Identify which cell holds the provided text, then report its [x, y] central coordinate. 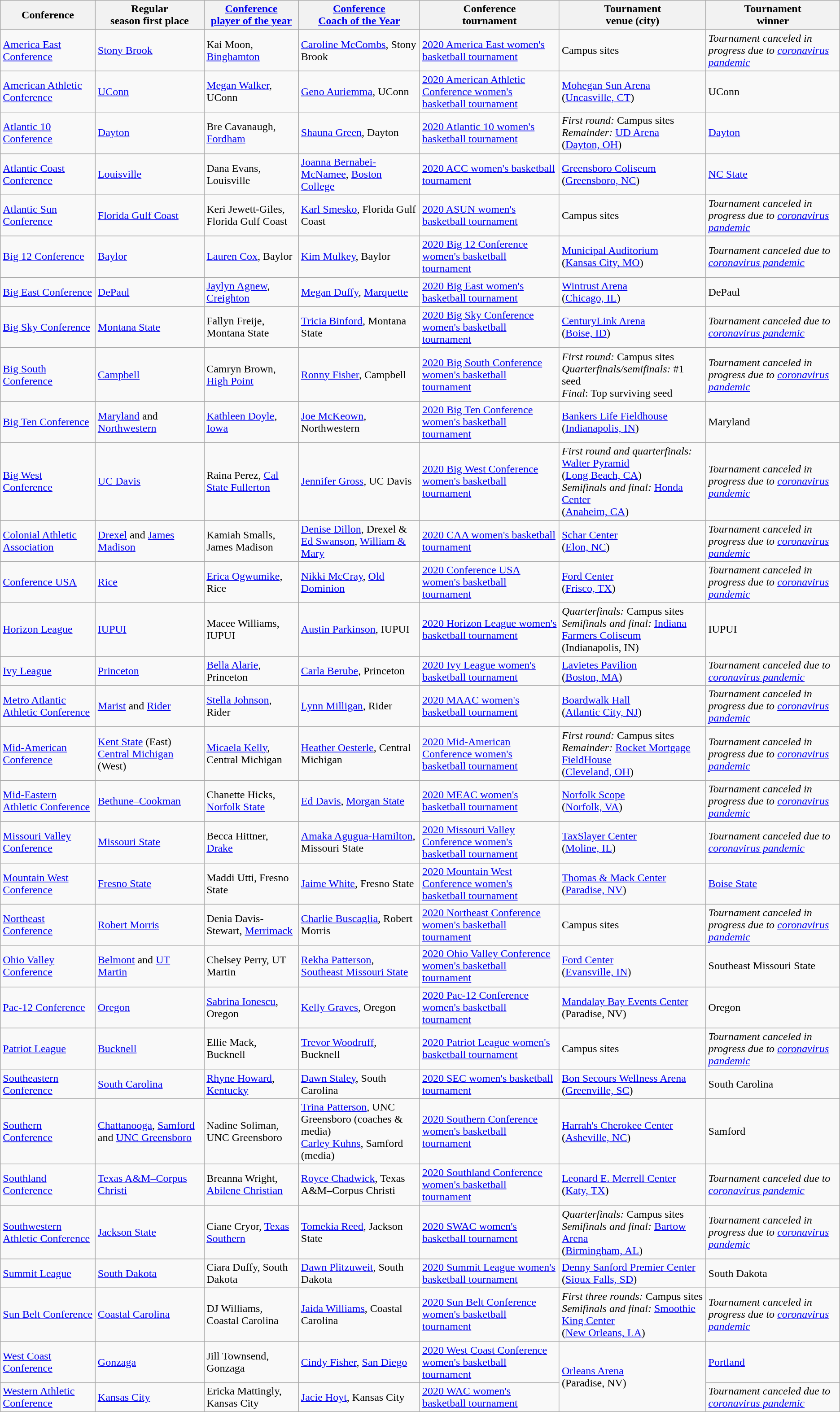
Kim Mulkey, Baylor [359, 257]
Heather Oesterle, Central Michigan [359, 754]
Jacie Hoyt, Kansas City [359, 1397]
Caroline McCombs, Stony Brook [359, 50]
Montana State [149, 327]
Dawn Plitzuweit, South Dakota [359, 1273]
Rice [149, 582]
2020 Northeast Conference women's basketball tournament [489, 925]
Big West Conference [48, 481]
Gonzaga [149, 1362]
Samford [773, 1131]
Quarterfinals: Campus sitesSemifinals and final: Bartow Arena(Birmingham, AL) [633, 1232]
Jill Townsend, Gonzaga [251, 1362]
Ciane Cryor, Texas Southern [251, 1232]
Conference [48, 15]
Geno Auriemma, UConn [359, 92]
Horizon League [48, 630]
First round and quarterfinals: Walter Pyramid(Long Beach, CA)Semifinals and final: Honda Center(Anaheim, CA) [633, 481]
2020 Southern Conference women's basketball tournament [489, 1131]
Sun Belt Conference [48, 1315]
Belmont and UT Martin [149, 966]
2020 CAA women's basketball tournament [489, 541]
Southwestern Athletic Conference [48, 1232]
DJ Williams, Coastal Carolina [251, 1315]
Missouri State [149, 842]
Big East Conference [48, 292]
Ed Davis, Morgan State [359, 801]
Rhyne Howard, Kentucky [251, 1084]
Big Sky Conference [48, 327]
Megan Duffy, Marquette [359, 292]
Missouri Valley Conference [48, 842]
Stony Brook [149, 50]
2020 ASUN women's basketball tournament [489, 215]
Breanna Wright, Abilene Christian [251, 1185]
Erica Ogwumike, Rice [251, 582]
Jennifer Gross, UC Davis [359, 481]
2020 Patriot League women's basketball tournament [489, 1049]
Lauren Cox, Baylor [251, 257]
2020 Big East women's basketball tournament [489, 292]
Trevor Woodruff, Bucknell [359, 1049]
Atlantic 10 Conference [48, 133]
Shauna Green, Dayton [359, 133]
Fresno State [149, 883]
2020 Ohio Valley Conference women's basketball tournament [489, 966]
Patriot League [48, 1049]
Baylor [149, 257]
Tournament venue (city) [633, 15]
Boardwalk Hall(Atlantic City, NJ) [633, 706]
Ohio Valley Conference [48, 966]
Charlie Buscaglia, Robert Morris [359, 925]
Coastal Carolina [149, 1315]
Big 12 Conference [48, 257]
Kathleen Doyle, Iowa [251, 422]
Micaela Kelly, Central Michigan [251, 754]
Southland Conference [48, 1185]
Mohegan Sun Arena(Uncasville, CT) [633, 92]
2020 Ivy League women's basketball tournament [489, 671]
Camryn Brown, High Point [251, 374]
2020 Big South Conference women's basketball tournament [489, 374]
Northeast Conference [48, 925]
First round: Campus sitesQuarterfinals/semifinals: #1 seedFinal: Top surviving seed [633, 374]
Pac-12 Conference [48, 1007]
First three rounds: Campus sitesSemifinals and final: Smoothie King Center(New Orleans, LA) [633, 1315]
Keri Jewett-Giles, Florida Gulf Coast [251, 215]
2020 Summit League women's basketball tournament [489, 1273]
West Coast Conference [48, 1362]
Karl Smesko, Florida Gulf Coast [359, 215]
Portland [773, 1362]
Ford Center(Evansville, IN) [633, 966]
Megan Walker, UConn [251, 92]
Jaylyn Agnew, Creighton [251, 292]
Thomas & Mack Center(Paradise, NV) [633, 883]
Chelsey Perry, UT Martin [251, 966]
Denny Sanford Premier Center(Sioux Falls, SD) [633, 1273]
Atlantic Sun Conference [48, 215]
Nikki McCray, Old Dominion [359, 582]
Lavietes Pavilion(Boston, MA) [633, 671]
Big Ten Conference [48, 422]
Dawn Staley, South Carolina [359, 1084]
Jaime White, Fresno State [359, 883]
TaxSlayer Center(Moline, IL) [633, 842]
Becca Hittner, Drake [251, 842]
Southeast Missouri State [773, 966]
Dana Evans, Louisville [251, 174]
Macee Williams, IUPUI [251, 630]
Bucknell [149, 1049]
Orleans Arena(Paradise, NV) [633, 1377]
Bella Alarie, Princeton [251, 671]
Chattanooga, Samford and UNC Greensboro [149, 1131]
Fallyn Freije, Montana State [251, 327]
Royce Chadwick, Texas A&M–Corpus Christi [359, 1185]
Lynn Milligan, Rider [359, 706]
America East Conference [48, 50]
2020 Big Sky Conference women's basketball tournament [489, 327]
Norfolk Scope(Norfolk, VA) [633, 801]
2020 WAC women's basketball tournament [489, 1397]
2020 Big Ten Conference women's basketball tournament [489, 422]
2020 MAAC women's basketball tournament [489, 706]
Kansas City [149, 1397]
Cindy Fisher, San Diego [359, 1362]
Metro Atlantic Athletic Conference [48, 706]
First round: Campus sitesRemainder: Rocket Mortgage FieldHouse(Cleveland, OH) [633, 754]
Louisville [149, 174]
Conference USA [48, 582]
Chanette Hicks, Norfolk State [251, 801]
Mid-American Conference [48, 754]
2020 Missouri Valley Conference women's basketball tournament [489, 842]
Jackson State [149, 1232]
2020 Big 12 Conference women's basketball tournament [489, 257]
Trina Patterson, UNC Greensboro (coaches & media)Carley Kuhns, Samford (media) [359, 1131]
Robert Morris [149, 925]
Regular season first place [149, 15]
Joanna Bernabei-McNamee, Boston College [359, 174]
2020 Big West Conference women's basketball tournament [489, 481]
Bre Cavanaugh, Fordham [251, 133]
UC Davis [149, 481]
Mountain West Conference [48, 883]
Jaida Williams, Coastal Carolina [359, 1315]
Colonial Athletic Association [48, 541]
Campbell [149, 374]
Conference Coach of the Year [359, 15]
Ericka Mattingly, Kansas City [251, 1397]
Conference tournament [489, 15]
Bankers Life Fieldhouse(Indianapolis, IN) [633, 422]
Rekha Patterson, Southeast Missouri State [359, 966]
2020 Southland Conference women's basketball tournament [489, 1185]
Conference player of the year [251, 15]
2020 Sun Belt Conference women's basketball tournament [489, 1315]
Denia Davis-Stewart, Merrimack [251, 925]
Harrah's Cherokee Center(Asheville, NC) [633, 1131]
2020 Mid-American Conference women's basketball tournament [489, 754]
Leonard E. Merrell Center(Katy, TX) [633, 1185]
Western Athletic Conference [48, 1397]
NC State [773, 174]
Ellie Mack, Bucknell [251, 1049]
Schar Center(Elon, NC) [633, 541]
2020 Horizon League women's basketball tournament [489, 630]
2020 Mountain West Conference women's basketball tournament [489, 883]
Ronny Fisher, Campbell [359, 374]
Sabrina Ionescu, Oregon [251, 1007]
2020 West Coast Conference women's basketball tournament [489, 1362]
Bon Secours Wellness Arena(Greenville, SC) [633, 1084]
Princeton [149, 671]
Denise Dillon, Drexel &Ed Swanson, William & Mary [359, 541]
Mandalay Bay Events Center(Paradise, NV) [633, 1007]
2020 SEC women's basketball tournament [489, 1084]
Kai Moon, Binghamton [251, 50]
Municipal Auditorium(Kansas City, MO) [633, 257]
Ford Center(Frisco, TX) [633, 582]
Atlantic Coast Conference [48, 174]
Tomekia Reed, Jackson State [359, 1232]
American Athletic Conference [48, 92]
2020 American Athletic Conference women's basketball tournament [489, 92]
Marist and Rider [149, 706]
Carla Berube, Princeton [359, 671]
Southern Conference [48, 1131]
Quarterfinals: Campus sitesSemifinals and final: Indiana Farmers Coliseum(Indianapolis, IN) [633, 630]
Austin Parkinson, IUPUI [359, 630]
Kelly Graves, Oregon [359, 1007]
Raina Perez, Cal State Fullerton [251, 481]
Maryland [773, 422]
Boise State [773, 883]
CenturyLink Arena(Boise, ID) [633, 327]
Bethune–Cookman [149, 801]
Ivy League [48, 671]
Wintrust Arena(Chicago, IL) [633, 292]
Southeastern Conference [48, 1084]
Summit League [48, 1273]
Maddi Utti, Fresno State [251, 883]
2020 MEAC women's basketball tournament [489, 801]
Big South Conference [48, 374]
Drexel and James Madison [149, 541]
Stella Johnson, Rider [251, 706]
Amaka Agugua-Hamilton, Missouri State [359, 842]
Nadine Soliman, UNC Greensboro [251, 1131]
Tricia Binford, Montana State [359, 327]
2020 Conference USA women's basketball tournament [489, 582]
Greensboro Coliseum(Greensboro, NC) [633, 174]
2020 SWAC women's basketball tournament [489, 1232]
2020 ACC women's basketball tournament [489, 174]
Joe McKeown, Northwestern [359, 422]
Tournament winner [773, 15]
Florida Gulf Coast [149, 215]
Maryland and Northwestern [149, 422]
2020 Pac-12 Conference women's basketball tournament [489, 1007]
First round: Campus sitesRemainder: UD Arena(Dayton, OH) [633, 133]
2020 America East women's basketball tournament [489, 50]
2020 Atlantic 10 women's basketball tournament [489, 133]
Mid-Eastern Athletic Conference [48, 801]
Kamiah Smalls, James Madison [251, 541]
Texas A&M–Corpus Christi [149, 1185]
Ciara Duffy, South Dakota [251, 1273]
Kent State (East)Central Michigan (West) [149, 754]
